For the text-containing cell, return its midpoint in (X, Y) coordinate format. 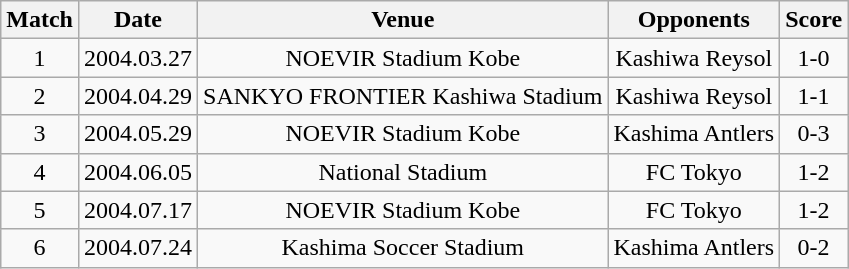
Score (814, 20)
3 (40, 134)
SANKYO FRONTIER Kashiwa Stadium (403, 96)
Date (138, 20)
1 (40, 58)
Kashima Soccer Stadium (403, 248)
Venue (403, 20)
0-3 (814, 134)
2004.04.29 (138, 96)
5 (40, 210)
Opponents (694, 20)
2004.05.29 (138, 134)
6 (40, 248)
4 (40, 172)
1-0 (814, 58)
2004.03.27 (138, 58)
1-1 (814, 96)
2004.06.05 (138, 172)
2004.07.17 (138, 210)
2 (40, 96)
Match (40, 20)
0-2 (814, 248)
National Stadium (403, 172)
2004.07.24 (138, 248)
